Search for the cell housing the specified text and yield its (x, y) center coordinate. 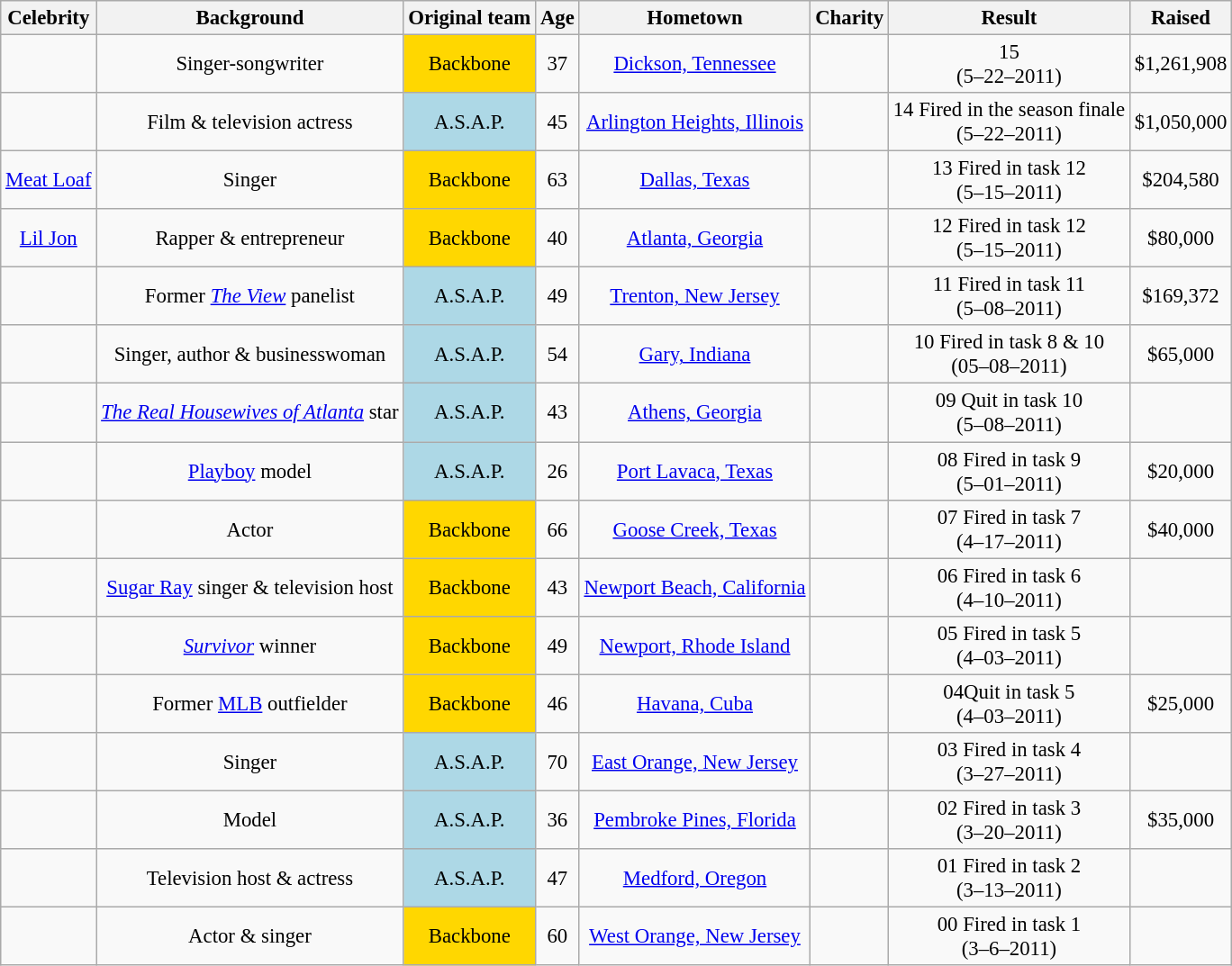
Charity (850, 18)
Lil Jon (49, 238)
$169,372 (1180, 297)
Model (250, 819)
The Real Housewives of Atlanta star (250, 412)
07 Fired in task 7(4–17–2011) (1009, 529)
$204,580 (1180, 180)
04Quit in task 5(4–03–2011) (1009, 704)
Dallas, Texas (695, 180)
Athens, Georgia (695, 412)
$20,000 (1180, 472)
Former MLB outfielder (250, 704)
Playboy model (250, 472)
46 (558, 704)
$1,050,000 (1180, 122)
$25,000 (1180, 704)
60 (558, 936)
Newport Beach, California (695, 587)
40 (558, 238)
12 Fired in task 12(5–15–2011) (1009, 238)
70 (558, 762)
01 Fired in task 2(3–13–2011) (1009, 879)
Original team (470, 18)
Medford, Oregon (695, 879)
Background (250, 18)
Newport, Rhode Island (695, 645)
13 Fired in task 12(5–15–2011) (1009, 180)
26 (558, 472)
Port Lavaca, Texas (695, 472)
05 Fired in task 5(4–03–2011) (1009, 645)
15 (5–22–2011) (1009, 65)
Celebrity (49, 18)
Singer, author & businesswoman (250, 355)
$35,000 (1180, 819)
Singer-songwriter (250, 65)
06 Fired in task 6(4–10–2011) (1009, 587)
54 (558, 355)
66 (558, 529)
Atlanta, Georgia (695, 238)
Gary, Indiana (695, 355)
$65,000 (1180, 355)
09 Quit in task 10(5–08–2011) (1009, 412)
45 (558, 122)
Sugar Ray singer & television host (250, 587)
Trenton, New Jersey (695, 297)
03 Fired in task 4(3–27–2011) (1009, 762)
63 (558, 180)
Actor & singer (250, 936)
Actor (250, 529)
West Orange, New Jersey (695, 936)
$1,261,908 (1180, 65)
Film & television actress (250, 122)
14 Fired in the season finale(5–22–2011) (1009, 122)
37 (558, 65)
Hometown (695, 18)
Age (558, 18)
Meat Loaf (49, 180)
$80,000 (1180, 238)
Dickson, Tennessee (695, 65)
36 (558, 819)
10 Fired in task 8 & 10(05–08–2011) (1009, 355)
Arlington Heights, Illinois (695, 122)
Pembroke Pines, Florida (695, 819)
Goose Creek, Texas (695, 529)
Survivor winner (250, 645)
Havana, Cuba (695, 704)
Raised (1180, 18)
Rapper & entrepreneur (250, 238)
47 (558, 879)
08 Fired in task 9(5–01–2011) (1009, 472)
East Orange, New Jersey (695, 762)
11 Fired in task 11(5–08–2011) (1009, 297)
$40,000 (1180, 529)
02 Fired in task 3(3–20–2011) (1009, 819)
Result (1009, 18)
Former The View panelist (250, 297)
Television host & actress (250, 879)
00 Fired in task 1(3–6–2011) (1009, 936)
